Return (x, y) of the center of cell containing provided text 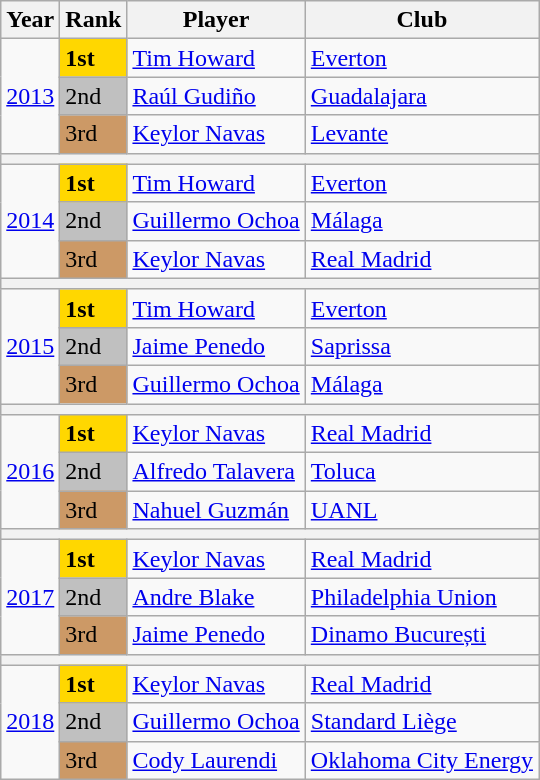
Guadalajara (422, 96)
Rank (94, 20)
2014 (30, 221)
Andre Blake (216, 597)
Raúl Gudiño (216, 96)
Nahuel Guzmán (216, 510)
2013 (30, 96)
2018 (30, 722)
Cody Laurendi (216, 760)
Levante (422, 134)
Club (422, 20)
Player (216, 20)
Dinamo București (422, 635)
2015 (30, 346)
Oklahoma City Energy (422, 760)
Philadelphia Union (422, 597)
2016 (30, 472)
Standard Liège (422, 722)
Toluca (422, 472)
2017 (30, 597)
Alfredo Talavera (216, 472)
Year (30, 20)
UANL (422, 510)
Saprissa (422, 346)
